For the text-containing cell, return its midpoint in [X, Y] coordinate format. 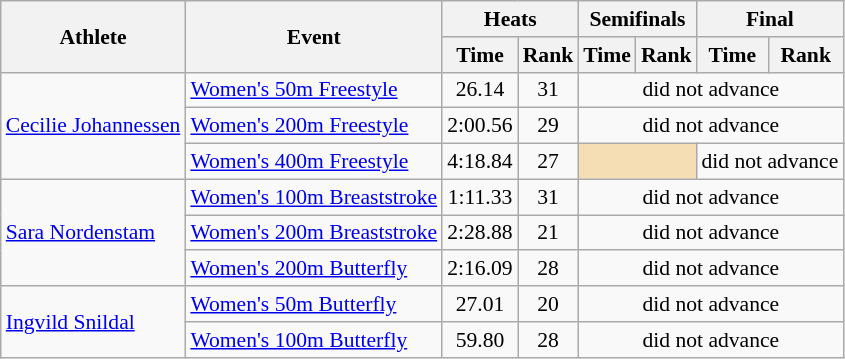
26.14 [480, 90]
Semifinals [637, 19]
Event [314, 36]
Women's 50m Freestyle [314, 90]
2:16.09 [480, 269]
Women's 400m Freestyle [314, 162]
Cecilie Johannessen [94, 126]
Sara Nordenstam [94, 232]
Final [770, 19]
2:28.88 [480, 233]
Women's 200m Freestyle [314, 126]
20 [548, 304]
1:11.33 [480, 197]
Heats [510, 19]
27.01 [480, 304]
Women's 50m Butterfly [314, 304]
27 [548, 162]
Ingvild Snildal [94, 322]
4:18.84 [480, 162]
Women's 100m Breaststroke [314, 197]
21 [548, 233]
Women's 200m Breaststroke [314, 233]
Women's 200m Butterfly [314, 269]
59.80 [480, 340]
Women's 100m Butterfly [314, 340]
2:00.56 [480, 126]
Athlete [94, 36]
29 [548, 126]
